Extract the [X, Y] coordinate from the center of the cell holding the provided text.  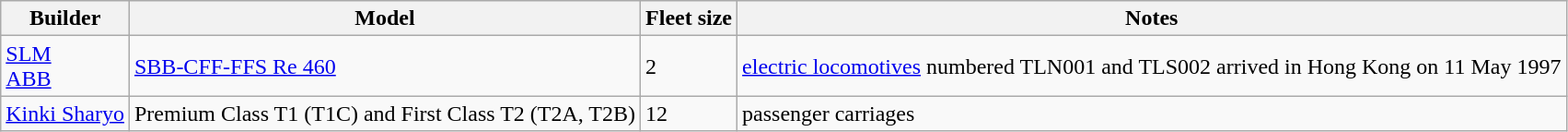
electric locomotives numbered TLN001 and TLS002 arrived in Hong Kong on 11 May 1997 [1152, 66]
SLMABB [65, 66]
12 [689, 114]
Model [385, 18]
Builder [65, 18]
Notes [1152, 18]
Kinki Sharyo [65, 114]
SBB-CFF-FFS Re 460 [385, 66]
Fleet size [689, 18]
2 [689, 66]
passenger carriages [1152, 114]
Premium Class T1 (T1C) and First Class T2 (T2A, T2B) [385, 114]
